Return [X, Y] of the center of cell containing provided text 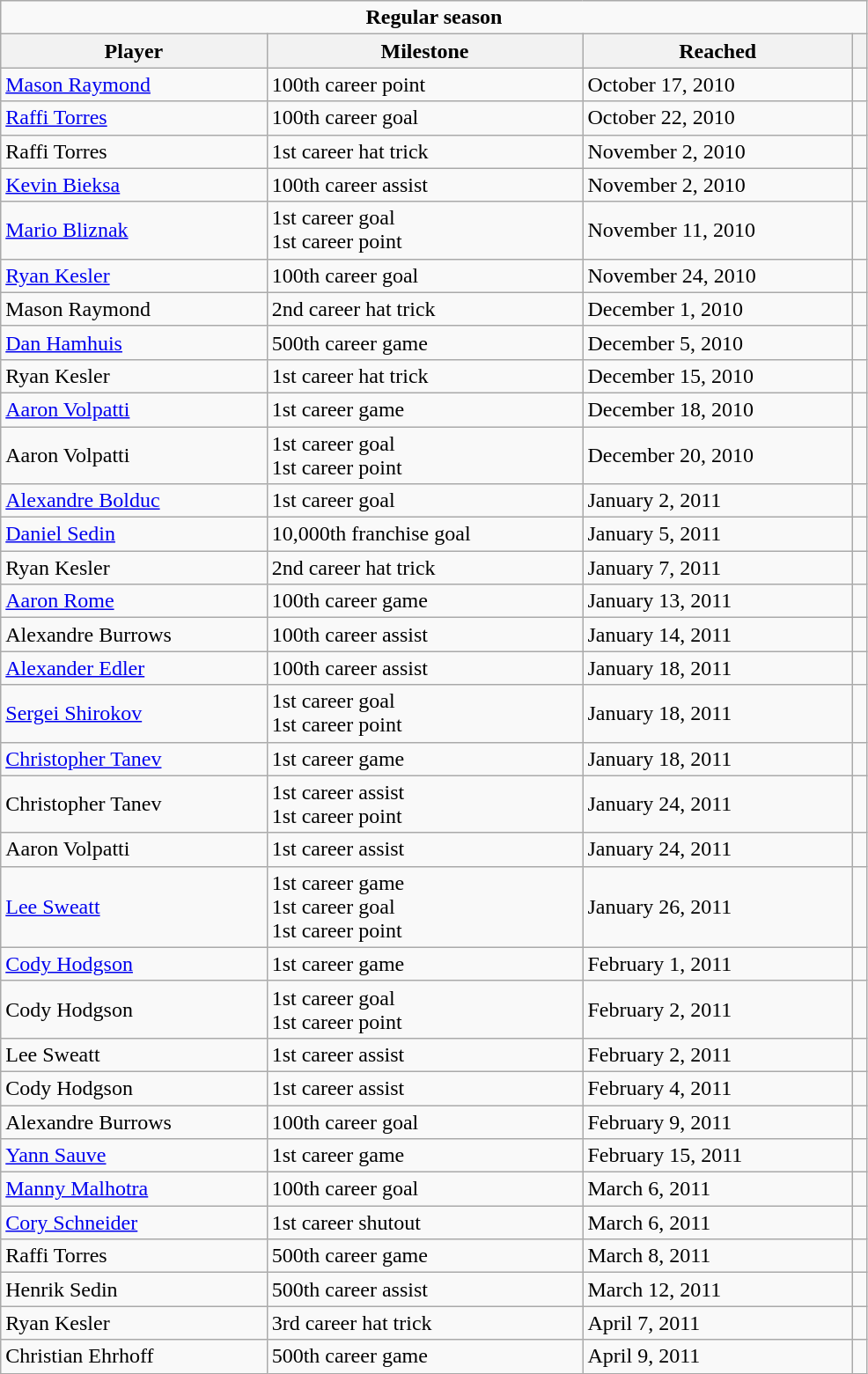
February 15, 2011 [717, 1156]
1st career shutout [424, 1223]
10,000th franchise goal [424, 534]
November 11, 2010 [717, 231]
Milestone [424, 51]
April 9, 2011 [717, 1356]
Manny Malhotra [134, 1189]
100th career game [424, 601]
Player [134, 51]
January 26, 2011 [717, 907]
Sergei Shirokov [134, 713]
1st career game1st career goal1st career point [424, 907]
November 24, 2010 [717, 276]
February 1, 2011 [717, 964]
3rd career hat trick [424, 1323]
April 7, 2011 [717, 1323]
1st career goal [424, 501]
December 5, 2010 [717, 342]
December 15, 2010 [717, 376]
Alexandre Bolduc [134, 501]
Reached [717, 51]
Daniel Sedin [134, 534]
December 20, 2010 [717, 454]
Christian Ehrhoff [134, 1356]
January 7, 2011 [717, 568]
Dan Hamhuis [134, 342]
October 22, 2010 [717, 118]
Mario Bliznak [134, 231]
February 4, 2011 [717, 1088]
100th career point [424, 84]
Alexander Edler [134, 668]
Kevin Bieksa [134, 185]
March 8, 2011 [717, 1256]
Cory Schneider [134, 1223]
December 18, 2010 [717, 409]
January 13, 2011 [717, 601]
February 9, 2011 [717, 1122]
October 17, 2010 [717, 84]
January 2, 2011 [717, 501]
December 1, 2010 [717, 309]
Henrik Sedin [134, 1290]
Yann Sauve [134, 1156]
March 12, 2011 [717, 1290]
January 5, 2011 [717, 534]
500th career assist [424, 1290]
1st career assist1st career point [424, 805]
Aaron Rome [134, 601]
Regular season [434, 18]
January 14, 2011 [717, 635]
